Search for the cell housing the specified text and yield its [x, y] center coordinate. 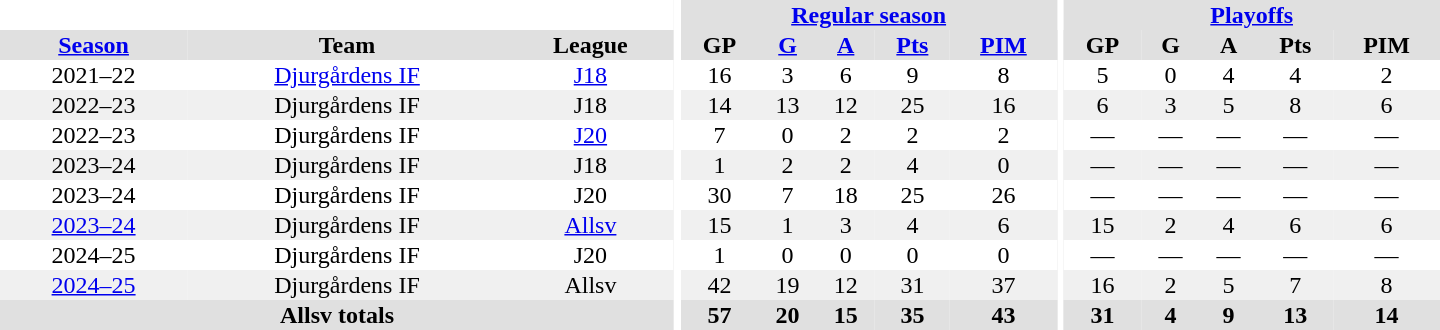
2021–22 [94, 75]
League [590, 45]
Playoffs [1252, 15]
42 [719, 285]
35 [912, 315]
20 [788, 315]
Season [94, 45]
37 [1004, 285]
18 [846, 195]
Regular season [868, 15]
19 [788, 285]
43 [1004, 315]
Team [347, 45]
57 [719, 315]
Allsv totals [337, 315]
30 [719, 195]
26 [1004, 195]
